Scan for the cell matching the given text and deliver its [x, y] coordinate at center. 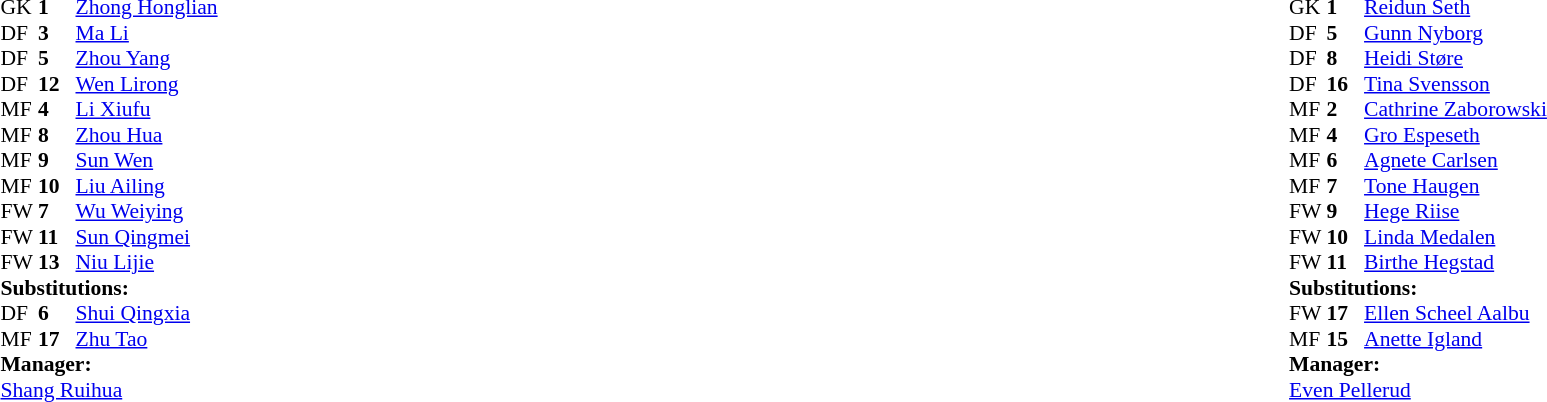
Ma Li [147, 33]
Gunn Nyborg [1456, 33]
Liu Ailing [147, 186]
Sun Wen [147, 161]
Cathrine Zaborowski [1456, 109]
Tone Haugen [1456, 186]
Li Xiufu [147, 109]
Niu Lijie [147, 263]
3 [57, 33]
Hege Riise [1456, 211]
Ellen Scheel Aalbu [1456, 313]
Wu Weiying [147, 211]
16 [1346, 84]
15 [1346, 339]
Wen Lirong [147, 84]
Gro Espeseth [1456, 135]
Agnete Carlsen [1456, 161]
Shui Qingxia [147, 313]
Heidi Støre [1456, 59]
Zhou Hua [147, 135]
Tina Svensson [1456, 84]
Zhu Tao [147, 339]
2 [1346, 109]
Linda Medalen [1456, 237]
13 [57, 263]
12 [57, 84]
Sun Qingmei [147, 237]
Zhou Yang [147, 59]
Birthe Hegstad [1456, 263]
Anette Igland [1456, 339]
